Pinpoint the cell where the given text exists, returning its [x, y] midpoint coordinate. 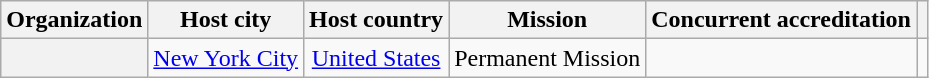
New York City [226, 58]
Host city [226, 20]
United States [376, 58]
Mission [548, 20]
Organization [74, 20]
Concurrent accreditation [782, 20]
Permanent Mission [548, 58]
Host country [376, 20]
